Return (x, y) of the center of cell containing provided text 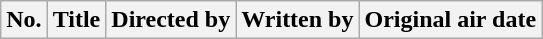
No. (24, 20)
Written by (298, 20)
Directed by (171, 20)
Title (76, 20)
Original air date (450, 20)
